Pinpoint the cell where the given text exists, returning its [x, y] midpoint coordinate. 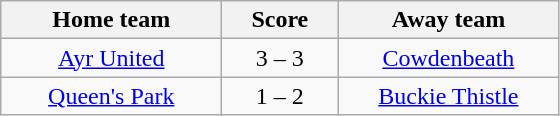
1 – 2 [280, 96]
Cowdenbeath [448, 58]
Queen's Park [112, 96]
Away team [448, 20]
Buckie Thistle [448, 96]
Score [280, 20]
Home team [112, 20]
3 – 3 [280, 58]
Ayr United [112, 58]
